Capture the cell that displays the provided text and extract its (x, y) central coordinate. 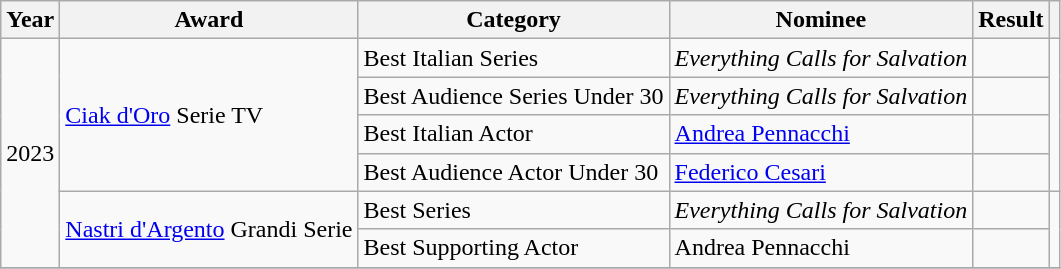
Ciak d'Oro Serie TV (209, 115)
Best Series (514, 210)
Category (514, 20)
Award (209, 20)
Year (30, 20)
2023 (30, 153)
Best Audience Actor Under 30 (514, 172)
Best Italian Series (514, 58)
Federico Cesari (821, 172)
Best Supporting Actor (514, 248)
Result (1011, 20)
Best Audience Series Under 30 (514, 96)
Best Italian Actor (514, 134)
Nominee (821, 20)
Nastri d'Argento Grandi Serie (209, 229)
